Find where the given text appears and provide that cell's center as (x, y) coordinate. 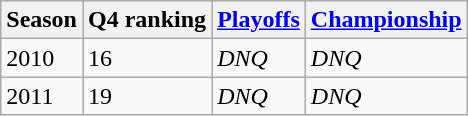
Q4 ranking (146, 20)
19 (146, 96)
Championship (386, 20)
Playoffs (259, 20)
2010 (42, 58)
2011 (42, 96)
Season (42, 20)
16 (146, 58)
